Locate the cell with the specified text and output its [x, y] center coordinate. 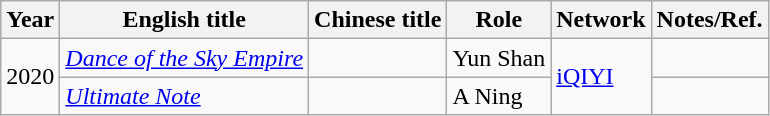
Year [30, 20]
Network [601, 20]
English title [184, 20]
Notes/Ref. [710, 20]
iQIYI [601, 77]
Role [499, 20]
A Ning [499, 96]
2020 [30, 77]
Chinese title [378, 20]
Yun Shan [499, 58]
Dance of the Sky Empire [184, 58]
Ultimate Note [184, 96]
